Find where the given text appears and provide that cell's center as (x, y) coordinate. 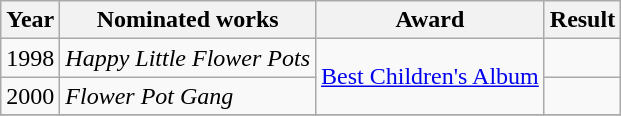
Best Children's Album (430, 77)
Happy Little Flower Pots (188, 58)
1998 (30, 58)
Nominated works (188, 20)
Result (582, 20)
2000 (30, 96)
Year (30, 20)
Award (430, 20)
Flower Pot Gang (188, 96)
